Pinpoint the cell where the given text exists, returning its (x, y) midpoint coordinate. 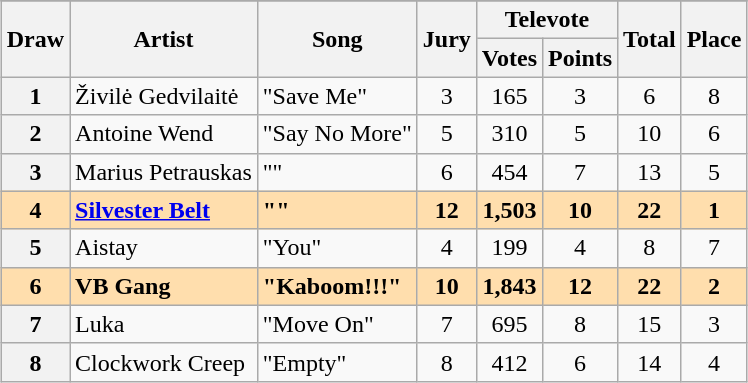
Draw (35, 39)
15 (650, 324)
412 (509, 362)
Aistay (164, 248)
"Empty" (337, 362)
"You" (337, 248)
Points (580, 58)
Antoine Wend (164, 134)
199 (509, 248)
695 (509, 324)
Place (714, 39)
14 (650, 362)
"Save Me" (337, 96)
"Kaboom!!!" (337, 286)
13 (650, 172)
Artist (164, 39)
Votes (509, 58)
Silvester Belt (164, 210)
454 (509, 172)
Televote (546, 20)
Živilė Gedvilaitė (164, 96)
Total (650, 39)
Song (337, 39)
Jury (446, 39)
1,503 (509, 210)
Marius Petrauskas (164, 172)
"Move On" (337, 324)
Luka (164, 324)
310 (509, 134)
1,843 (509, 286)
165 (509, 96)
VB Gang (164, 286)
"Say No More" (337, 134)
Clockwork Creep (164, 362)
